Output the [x, y] coordinate of the center of the cell containing the given text.  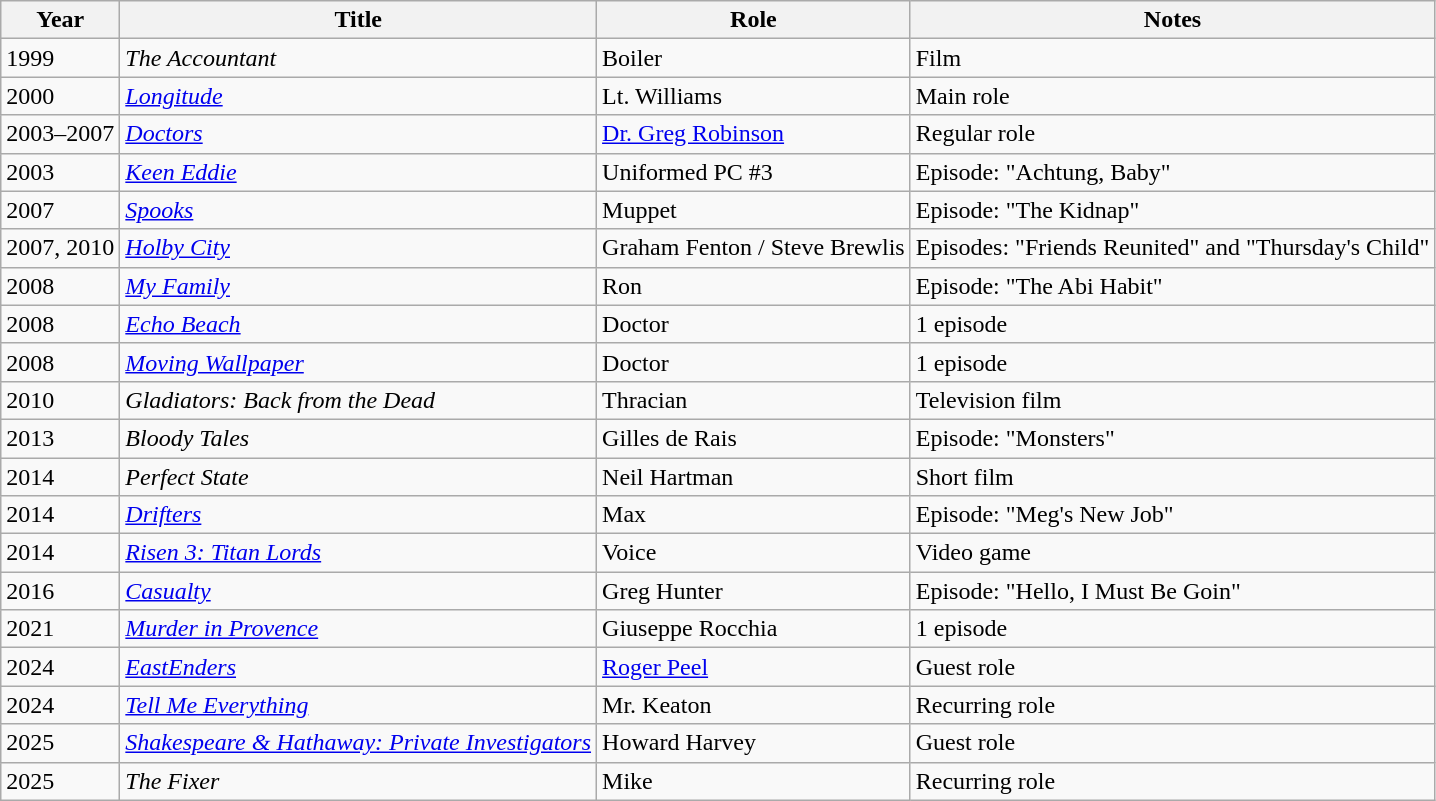
Casualty [358, 591]
2007 [60, 210]
Film [1172, 58]
Perfect State [358, 477]
Muppet [754, 210]
2007, 2010 [60, 248]
Howard Harvey [754, 743]
Doctors [358, 134]
Television film [1172, 400]
Holby City [358, 248]
Episode: "Monsters" [1172, 438]
Neil Hartman [754, 477]
Bloody Tales [358, 438]
2021 [60, 629]
Episode: "The Kidnap" [1172, 210]
Episode: "Meg's New Job" [1172, 515]
Notes [1172, 20]
Episode: "Hello, I Must Be Goin" [1172, 591]
The Fixer [358, 781]
Lt. Williams [754, 96]
Max [754, 515]
Voice [754, 553]
Risen 3: Titan Lords [358, 553]
Moving Wallpaper [358, 362]
Mike [754, 781]
Boiler [754, 58]
Role [754, 20]
2013 [60, 438]
Thracian [754, 400]
Shakespeare & Hathaway: Private Investigators [358, 743]
Main role [1172, 96]
2003–2007 [60, 134]
Dr. Greg Robinson [754, 134]
Longitude [358, 96]
2016 [60, 591]
1999 [60, 58]
Giuseppe Rocchia [754, 629]
2010 [60, 400]
Short film [1172, 477]
2003 [60, 172]
Greg Hunter [754, 591]
Uniformed PC #3 [754, 172]
Video game [1172, 553]
Roger Peel [754, 667]
Tell Me Everything [358, 705]
Echo Beach [358, 324]
Year [60, 20]
Keen Eddie [358, 172]
My Family [358, 286]
Episode: "Achtung, Baby" [1172, 172]
Episode: "The Abi Habit" [1172, 286]
Regular role [1172, 134]
Graham Fenton / Steve Brewlis [754, 248]
The Accountant [358, 58]
Gladiators: Back from the Dead [358, 400]
Spooks [358, 210]
Gilles de Rais [754, 438]
Title [358, 20]
Drifters [358, 515]
Mr. Keaton [754, 705]
Murder in Provence [358, 629]
2000 [60, 96]
Episodes: "Friends Reunited" and "Thursday's Child" [1172, 248]
Ron [754, 286]
EastEnders [358, 667]
